Detect which cell encompasses the target text, then output its (X, Y) center coordinate. 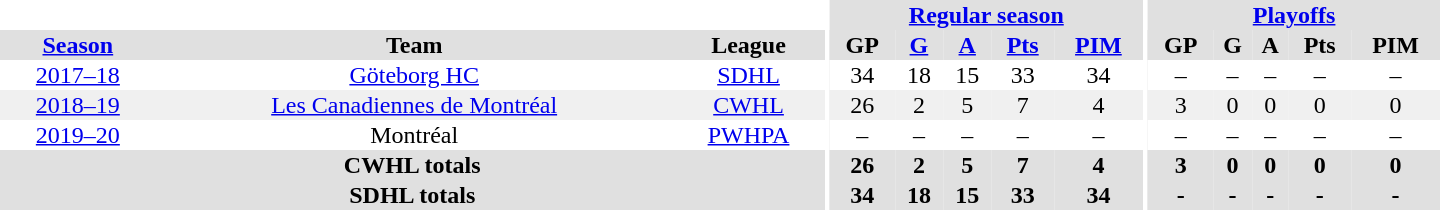
Playoffs (1294, 15)
Montréal (414, 135)
2018–19 (78, 105)
CWHL (749, 105)
Les Canadiennes de Montréal (414, 105)
Team (414, 45)
SDHL totals (412, 195)
PWHPA (749, 135)
Göteborg HC (414, 75)
2019–20 (78, 135)
League (749, 45)
SDHL (749, 75)
2017–18 (78, 75)
Season (78, 45)
CWHL totals (412, 165)
Regular season (986, 15)
